Determine the (X, Y) coordinate at the center of the cell enclosing the given text.  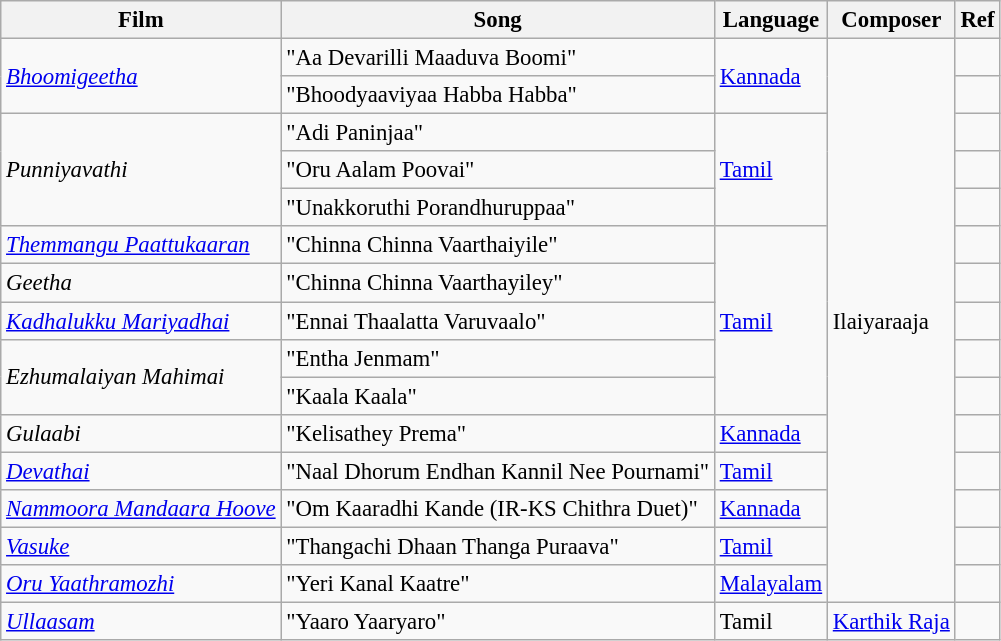
"Thangachi Dhaan Thanga Puraava" (498, 546)
"Ennai Thaalatta Varuvaalo" (498, 321)
"Bhoodyaaviyaa Habba Habba" (498, 95)
Nammoora Mandaara Hoove (141, 509)
Malayalam (770, 584)
Punniyavathi (141, 170)
Ezhumalaiyan Mahimai (141, 376)
"Unakkoruthi Porandhuruppaa" (498, 208)
"Chinna Chinna Vaarthayiley" (498, 283)
Geetha (141, 283)
"Adi Paninjaa" (498, 133)
Gulaabi (141, 433)
"Aa Devarilli Maaduva Boomi" (498, 58)
Kadhalukku Mariyadhai (141, 321)
Vasuke (141, 546)
Karthik Raja (891, 621)
"Om Kaaradhi Kande (IR-KS Chithra Duet)" (498, 509)
"Yeri Kanal Kaatre" (498, 584)
Ullaasam (141, 621)
Ref (978, 20)
Devathai (141, 471)
"Oru Aalam Poovai" (498, 170)
"Yaaro Yaaryaro" (498, 621)
Ilaiyaraaja (891, 321)
Themmangu Paattukaaran (141, 245)
"Naal Dhorum Endhan Kannil Nee Pournami" (498, 471)
Song (498, 20)
Oru Yaathramozhi (141, 584)
"Kaala Kaala" (498, 396)
Film (141, 20)
Language (770, 20)
"Kelisathey Prema" (498, 433)
"Entha Jenmam" (498, 358)
"Chinna Chinna Vaarthaiyile" (498, 245)
Bhoomigeetha (141, 76)
Composer (891, 20)
